Pinpoint the cell where the given text exists, returning its [x, y] midpoint coordinate. 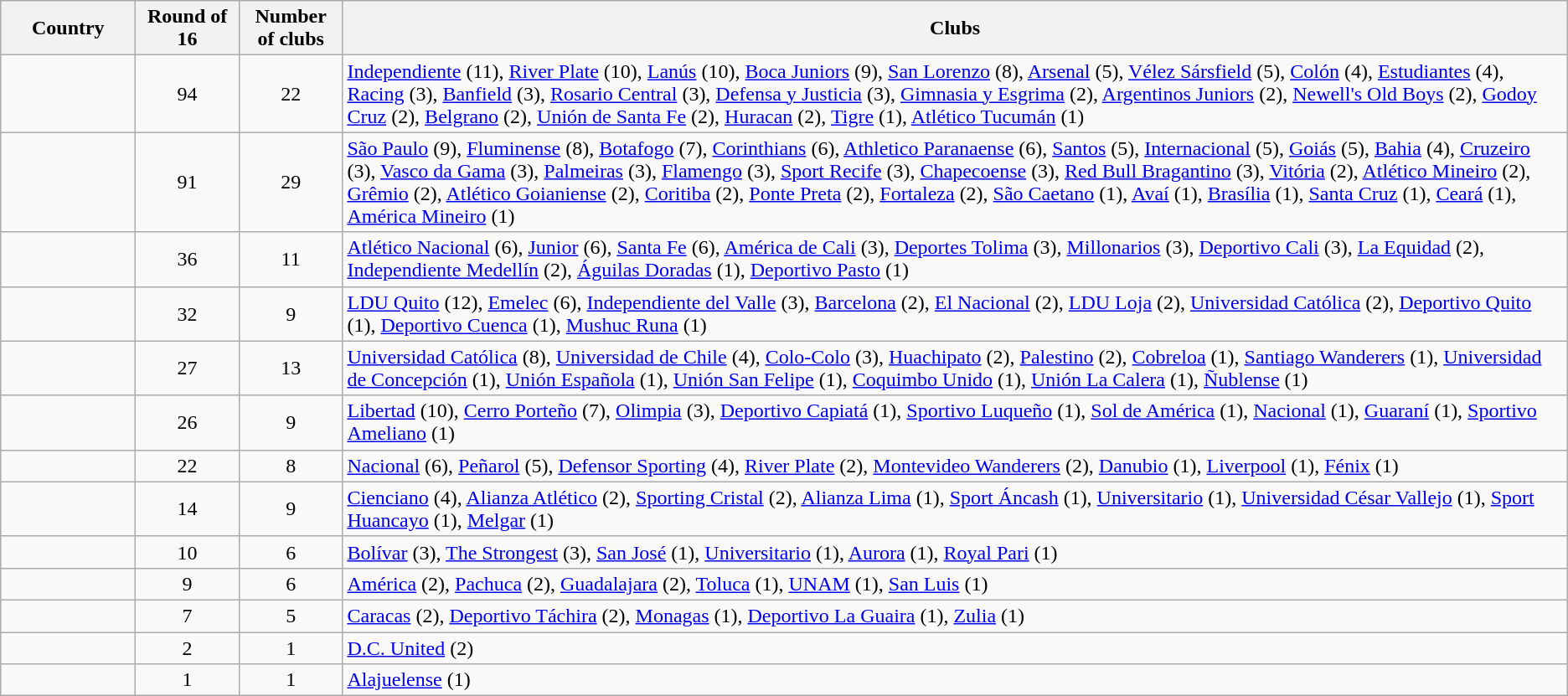
26 [188, 422]
27 [188, 369]
94 [188, 94]
13 [291, 369]
91 [188, 183]
Round of 16 [188, 28]
Bolívar (3), The Strongest (3), San José (1), Universitario (1), Aurora (1), Royal Pari (1) [955, 552]
32 [188, 313]
10 [188, 552]
5 [291, 616]
11 [291, 260]
7 [188, 616]
Country [69, 28]
Clubs [955, 28]
8 [291, 466]
29 [291, 183]
2 [188, 647]
Caracas (2), Deportivo Táchira (2), Monagas (1), Deportivo La Guaira (1), Zulia (1) [955, 616]
Alajuelense (1) [955, 680]
D.C. United (2) [955, 647]
14 [188, 509]
Nacional (6), Peñarol (5), Defensor Sporting (4), River Plate (2), Montevideo Wanderers (2), Danubio (1), Liverpool (1), Fénix (1) [955, 466]
36 [188, 260]
Numberof clubs [291, 28]
América (2), Pachuca (2), Guadalajara (2), Toluca (1), UNAM (1), San Luis (1) [955, 584]
